Extract the [x, y] coordinate from the center of the cell holding the provided text.  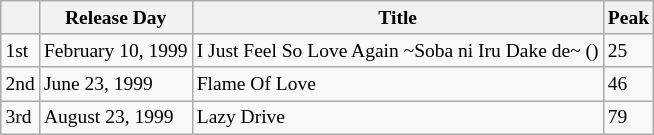
Lazy Drive [398, 118]
June 23, 1999 [116, 84]
I Just Feel So Love Again ~Soba ni Iru Dake de~ () [398, 50]
Peak [628, 18]
Flame Of Love [398, 84]
46 [628, 84]
Title [398, 18]
25 [628, 50]
Release Day [116, 18]
August 23, 1999 [116, 118]
79 [628, 118]
1st [20, 50]
2nd [20, 84]
February 10, 1999 [116, 50]
3rd [20, 118]
